Return [x, y] of the center of cell containing provided text 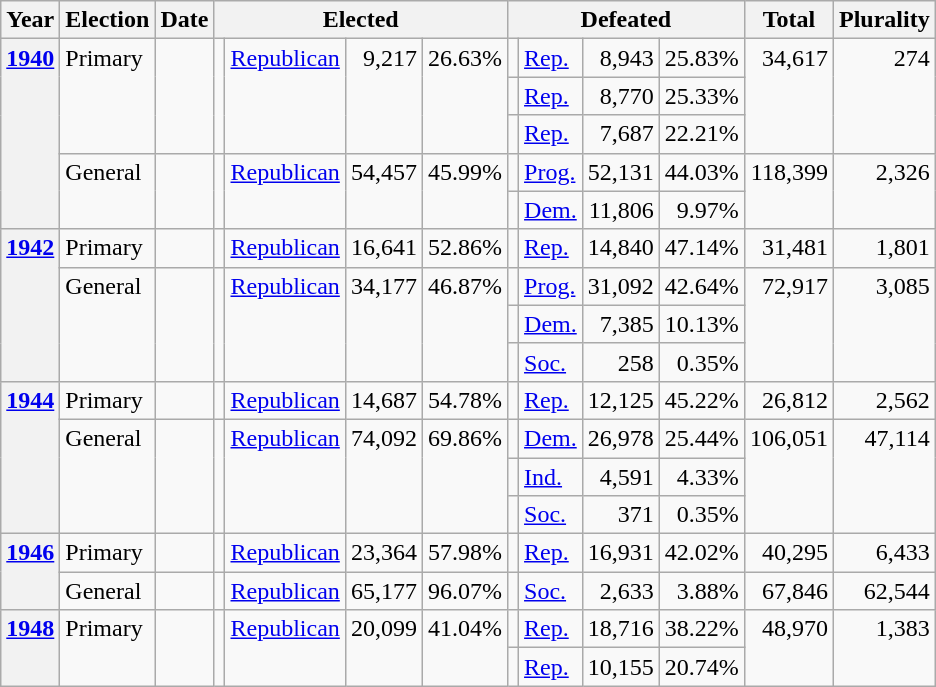
3.88% [702, 591]
4.33% [702, 477]
7,687 [620, 134]
47.14% [702, 248]
Date [184, 20]
38.22% [702, 629]
10.13% [702, 324]
106,051 [788, 476]
67,846 [788, 591]
31,481 [788, 248]
9,217 [384, 96]
23,364 [384, 553]
52.86% [464, 248]
48,970 [788, 648]
47,114 [884, 476]
26.63% [464, 96]
57.98% [464, 553]
2,326 [884, 191]
12,125 [620, 400]
Ind. [551, 477]
Year [30, 20]
14,840 [620, 248]
42.02% [702, 553]
41.04% [464, 648]
45.99% [464, 191]
Elected [361, 20]
26,812 [788, 400]
8,770 [620, 96]
34,177 [384, 324]
1944 [30, 457]
10,155 [620, 667]
65,177 [384, 591]
4,591 [620, 477]
274 [884, 96]
1940 [30, 134]
7,385 [620, 324]
14,687 [384, 400]
Election [108, 20]
54.78% [464, 400]
45.22% [702, 400]
16,931 [620, 553]
62,544 [884, 591]
9.97% [702, 210]
96.07% [464, 591]
46.87% [464, 324]
1,383 [884, 648]
69.86% [464, 476]
72,917 [788, 324]
8,943 [620, 58]
Plurality [884, 20]
20.74% [702, 667]
54,457 [384, 191]
2,633 [620, 591]
16,641 [384, 248]
Defeated [626, 20]
25.83% [702, 58]
118,399 [788, 191]
20,099 [384, 648]
18,716 [620, 629]
1942 [30, 305]
42.64% [702, 286]
25.44% [702, 438]
258 [620, 362]
6,433 [884, 553]
1948 [30, 648]
44.03% [702, 172]
26,978 [620, 438]
Total [788, 20]
74,092 [384, 476]
3,085 [884, 324]
31,092 [620, 286]
34,617 [788, 96]
1,801 [884, 248]
371 [620, 515]
52,131 [620, 172]
11,806 [620, 210]
2,562 [884, 400]
1946 [30, 572]
22.21% [702, 134]
40,295 [788, 553]
25.33% [702, 96]
